Identify which cell holds the provided text, then report its [x, y] central coordinate. 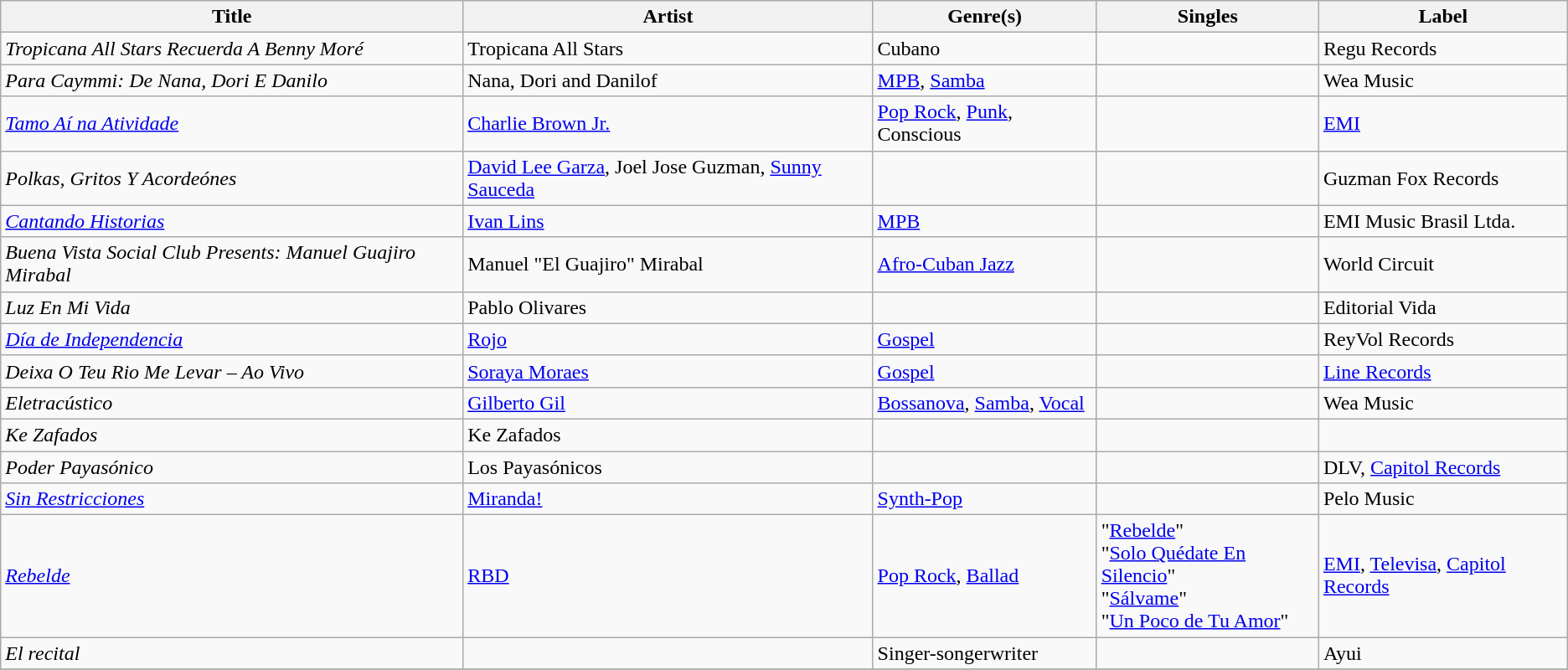
Rojo [668, 339]
ReyVol Records [1442, 339]
Rebelde [232, 576]
Sin Restricciones [232, 499]
Editorial Vida [1442, 307]
Poder Payasónico [232, 466]
Nana, Dori and Danilof [668, 80]
Luz En Mi Vida [232, 307]
Title [232, 17]
"Rebelde""Solo Quédate En Silencio""Sálvame""Un Poco de Tu Amor" [1208, 576]
Guzman Fox Records [1442, 178]
RBD [668, 576]
MPB [985, 221]
EMI, Televisa, Capitol Records [1442, 576]
EMI Music Brasil Ltda. [1442, 221]
EMI [1442, 124]
Eletracústico [232, 403]
David Lee Garza, Joel Jose Guzman, Sunny Sauceda [668, 178]
Polkas, Gritos Y Acordeónes [232, 178]
DLV, Capitol Records [1442, 466]
Singer-songerwriter [985, 653]
Ayui [1442, 653]
Tropicana All Stars Recuerda A Benny Moré [232, 49]
Regu Records [1442, 49]
Soraya Moraes [668, 371]
Cantando Historias [232, 221]
Afro-Cuban Jazz [985, 265]
Tropicana All Stars [668, 49]
Tamo Aí na Atividade [232, 124]
Cubano [985, 49]
Los Payasónicos [668, 466]
Charlie Brown Jr. [668, 124]
Label [1442, 17]
Genre(s) [985, 17]
Ivan Lins [668, 221]
Line Records [1442, 371]
Manuel "El Guajiro" Mirabal [668, 265]
Pop Rock, Ballad [985, 576]
El recital [232, 653]
Miranda! [668, 499]
Buena Vista Social Club Presents: Manuel Guajiro Mirabal [232, 265]
Synth-Pop [985, 499]
MPB, Samba [985, 80]
Pablo Olivares [668, 307]
Singles [1208, 17]
Pelo Music [1442, 499]
Gilberto Gil [668, 403]
Bossanova, Samba, Vocal [985, 403]
Artist [668, 17]
Deixa O Teu Rio Me Levar – Ao Vivo [232, 371]
Pop Rock, Punk, Conscious [985, 124]
Día de Independencia [232, 339]
World Circuit [1442, 265]
Para Caymmi: De Nana, Dori E Danilo [232, 80]
